From the cell containing the given text, extract its center point as [X, Y] coordinate. 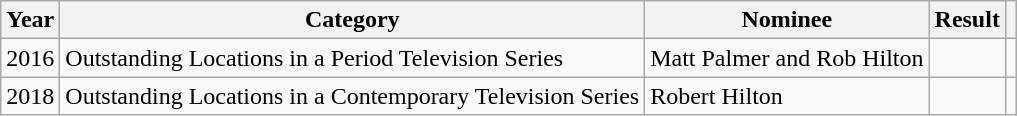
Outstanding Locations in a Contemporary Television Series [352, 96]
Nominee [787, 20]
Outstanding Locations in a Period Television Series [352, 58]
Result [967, 20]
Category [352, 20]
Matt Palmer and Rob Hilton [787, 58]
2016 [30, 58]
Year [30, 20]
Robert Hilton [787, 96]
2018 [30, 96]
